Detect which cell encompasses the target text, then output its [x, y] center coordinate. 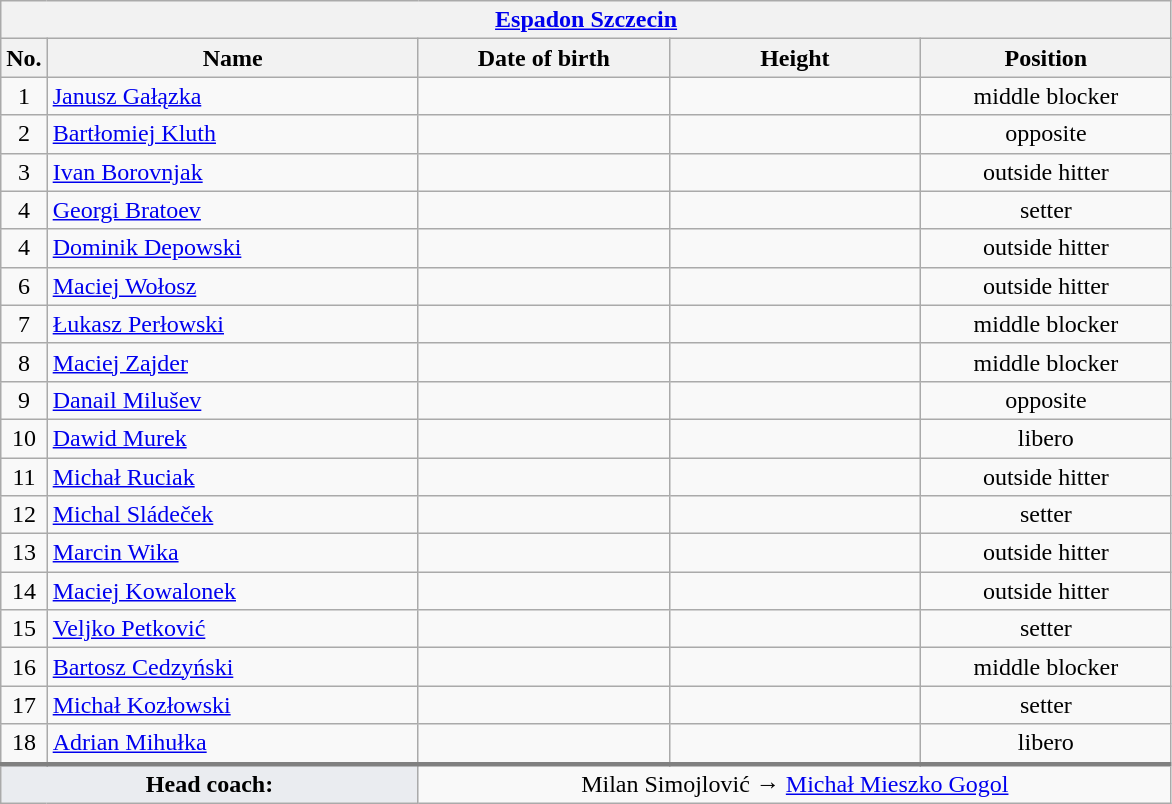
11 [24, 477]
Milan Simojlović → Michał Mieszko Gogol [794, 784]
Michał Kozłowski [232, 705]
3 [24, 172]
Espadon Szczecin [586, 20]
6 [24, 286]
Maciej Kowalonek [232, 591]
Łukasz Perłowski [232, 324]
Maciej Wołosz [232, 286]
Name [232, 58]
Dawid Murek [232, 438]
Janusz Gałązka [232, 96]
Bartosz Cedzyński [232, 667]
10 [24, 438]
Danail Milušev [232, 400]
Michał Ruciak [232, 477]
12 [24, 515]
7 [24, 324]
9 [24, 400]
16 [24, 667]
Georgi Bratoev [232, 210]
Date of birth [544, 58]
Michal Sládeček [232, 515]
Bartłomiej Kluth [232, 134]
8 [24, 362]
18 [24, 744]
13 [24, 553]
Marcin Wika [232, 553]
17 [24, 705]
Adrian Mihułka [232, 744]
1 [24, 96]
Ivan Borovnjak [232, 172]
Maciej Zajder [232, 362]
15 [24, 629]
Position [1046, 58]
Height [794, 58]
No. [24, 58]
Head coach: [210, 784]
Veljko Petković [232, 629]
Dominik Depowski [232, 248]
14 [24, 591]
2 [24, 134]
